Return (x, y) of the center of cell containing provided text 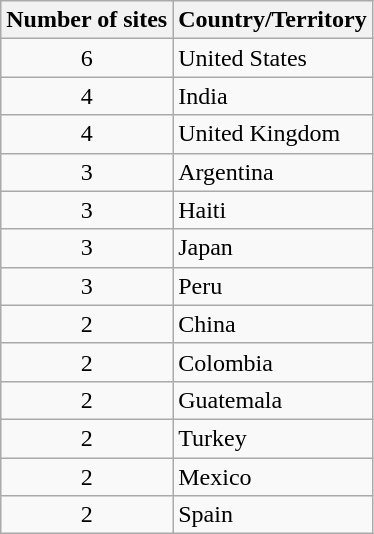
Japan (272, 248)
Spain (272, 515)
China (272, 324)
Number of sites (87, 20)
United States (272, 58)
Haiti (272, 210)
Peru (272, 286)
Guatemala (272, 400)
Turkey (272, 438)
United Kingdom (272, 134)
Country/Territory (272, 20)
Argentina (272, 172)
India (272, 96)
Colombia (272, 362)
6 (87, 58)
Mexico (272, 477)
